From the cell containing the given text, extract its center point as (x, y) coordinate. 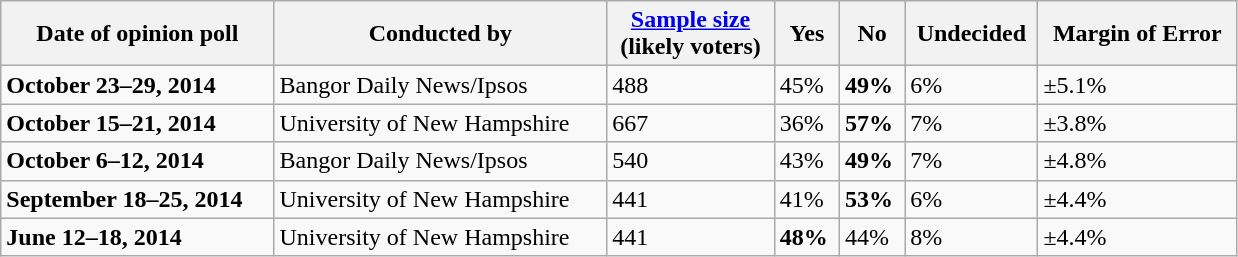
45% (806, 85)
43% (806, 161)
October 6–12, 2014 (138, 161)
No (872, 34)
Undecided (972, 34)
667 (691, 123)
57% (872, 123)
±5.1% (1138, 85)
±4.8% (1138, 161)
488 (691, 85)
540 (691, 161)
June 12–18, 2014 (138, 237)
October 23–29, 2014 (138, 85)
Date of opinion poll (138, 34)
Conducted by (440, 34)
53% (872, 199)
44% (872, 237)
Margin of Error (1138, 34)
±3.8% (1138, 123)
Sample size(likely voters) (691, 34)
September 18–25, 2014 (138, 199)
Yes (806, 34)
48% (806, 237)
October 15–21, 2014 (138, 123)
41% (806, 199)
36% (806, 123)
8% (972, 237)
